Detect which cell encompasses the target text, then output its [X, Y] center coordinate. 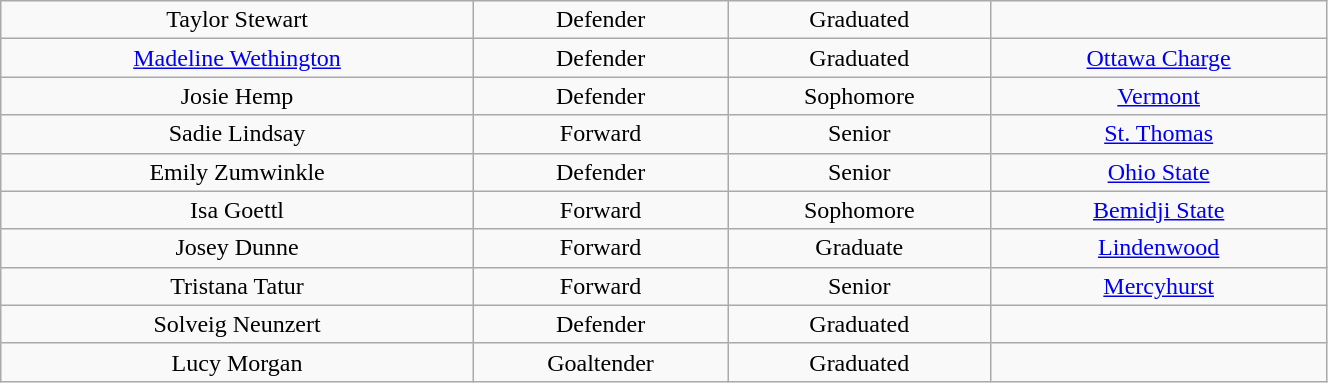
Lindenwood [1159, 248]
Tristana Tatur [238, 286]
St. Thomas [1159, 134]
Ohio State [1159, 172]
Bemidji State [1159, 210]
Madeline Wethington [238, 58]
Lucy Morgan [238, 362]
Josey Dunne [238, 248]
Mercyhurst [1159, 286]
Solveig Neunzert [238, 324]
Isa Goettl [238, 210]
Graduate [860, 248]
Emily Zumwinkle [238, 172]
Vermont [1159, 96]
Taylor Stewart [238, 20]
Goaltender [600, 362]
Ottawa Charge [1159, 58]
Sadie Lindsay [238, 134]
Josie Hemp [238, 96]
